Return [x, y] of the center of cell containing provided text 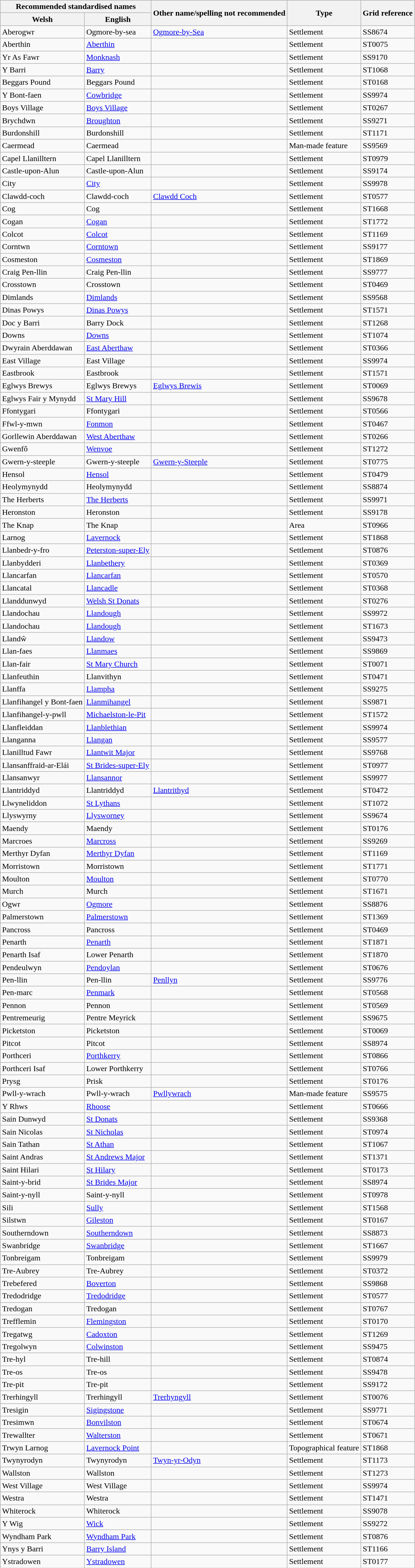
ST1471 [388, 1498]
ST1072 [388, 803]
Saint-y-brid [42, 1182]
SS9170 [388, 57]
Welsh [42, 19]
ST0874 [388, 1359]
Llansannor [118, 778]
SS9972 [388, 613]
ST1269 [388, 1334]
ST0569 [388, 1005]
SS9977 [388, 778]
Penllyn [219, 980]
ST0974 [388, 1132]
West Aberthaw [118, 436]
ST0168 [388, 82]
Llantwit Major [118, 752]
ST0570 [388, 576]
ST0676 [388, 968]
SS9177 [388, 247]
ST0076 [388, 1397]
Trewallter [42, 1435]
ST1074 [388, 335]
ST1166 [388, 1549]
Gileston [118, 1220]
Colwinston [118, 1346]
Flemingston [118, 1321]
SS9568 [388, 297]
Twyn-yr-Odyn [219, 1460]
Y Barri [42, 70]
SS9675 [388, 1018]
Lower Porthkerry [118, 1068]
Llyswyrny [42, 816]
Barry Dock [118, 323]
ST1771 [388, 866]
Y Bont-faen [42, 95]
SS9475 [388, 1346]
Ffwl-y-mwn [42, 424]
Llandow [118, 639]
Saint Hilari [42, 1169]
Grid reference [388, 13]
Lavernock Point [118, 1448]
Llangan [118, 740]
Llysworney [118, 816]
St Brides-super-Ely [118, 765]
St Andrews Major [118, 1157]
Fonmon [118, 424]
Llanmaes [118, 651]
Llansanffraid-ar-Elái [42, 765]
SS9678 [388, 399]
ST1667 [388, 1245]
St Mary Church [118, 664]
Penmark [118, 993]
SS9275 [388, 689]
ST0566 [388, 411]
Wenvoe [118, 449]
SS9368 [388, 1119]
Llandŵ [42, 639]
St Hilary [118, 1169]
Penarth Isaf [42, 955]
Yr As Fawr [42, 57]
Bonvilston [118, 1423]
SS9674 [388, 816]
ST1673 [388, 626]
ST0267 [388, 108]
Llanfihangel-y-pwll [42, 714]
SS9768 [388, 752]
Tregolwyn [42, 1346]
English [118, 19]
Llwyneliddon [42, 803]
Pen-marc [42, 993]
Tresimwn [42, 1423]
ST0266 [388, 436]
Doc y Barri [42, 323]
SS9271 [388, 120]
St Nicholas [118, 1132]
ST0979 [388, 158]
SS9078 [388, 1511]
Ogmore-by-sea [118, 32]
Peterston-super-Ely [118, 550]
Gorllewin Aberddawan [42, 436]
ST0170 [388, 1321]
Ogwr [42, 904]
SS8874 [388, 487]
ST0368 [388, 588]
ST0372 [388, 1271]
SS9575 [388, 1094]
ST1067 [388, 1144]
Dwyrain Aberddawan [42, 348]
ST1671 [388, 891]
Trebefered [42, 1283]
Gwenfô [42, 449]
Boverton [118, 1283]
Llanilltud Fawr [42, 752]
ST0075 [388, 45]
Llanbedr-y-fro [42, 550]
Pendeulwyn [42, 968]
Ogmore-by-Sea [219, 32]
St Lythans [118, 803]
Aberogwr [42, 32]
ST0467 [388, 424]
Barry [118, 70]
Silstwn [42, 1220]
SS9178 [388, 512]
Llan-fair [42, 664]
Pentre Meyrick [118, 1018]
Y Wig [42, 1523]
Monknash [118, 57]
ST0276 [388, 601]
ST1068 [388, 70]
Llanfleiddan [42, 727]
Type [324, 13]
Corntwn [42, 247]
ST0966 [388, 525]
Llanvithyn [118, 677]
Cowbridge [118, 95]
SS9478 [388, 1372]
Lavernock [118, 537]
SS9869 [388, 651]
SS9272 [388, 1523]
ST0568 [388, 993]
ST0866 [388, 1056]
Porthceri Isaf [42, 1068]
Sain Nicolas [42, 1132]
Trwyn Larnog [42, 1448]
Tre-hyl [42, 1359]
Sain Tathan [42, 1144]
SS9473 [388, 639]
ST1171 [388, 133]
Sigingstone [118, 1410]
Eglwys Brewis [219, 386]
Brychdwn [42, 120]
Recommended standardised names [76, 7]
Porthkerry [118, 1056]
ST0671 [388, 1435]
ST0775 [388, 462]
ST0167 [388, 1220]
ST0173 [388, 1169]
SS8674 [388, 32]
SS9971 [388, 500]
ST0977 [388, 765]
ST1869 [388, 259]
ST1371 [388, 1157]
Llan-faes [42, 651]
SS9871 [388, 702]
SS9569 [388, 145]
St Mary Hill [118, 399]
SS9978 [388, 184]
Broughton [118, 120]
Prysg [42, 1081]
East Aberthaw [118, 348]
ST0366 [388, 348]
St Donats [118, 1119]
Barry Island [118, 1549]
Eglwys Fair y Mynydd [42, 399]
Pendoylan [118, 968]
St Athan [118, 1144]
Walterston [118, 1435]
ST0767 [388, 1309]
ST1369 [388, 917]
ST0766 [388, 1068]
Lower Penarth [118, 955]
Llanfeuthin [42, 677]
Llampha [118, 689]
SS9577 [388, 740]
ST0071 [388, 664]
Clawdd Coch [219, 196]
Other name/spelling not recommended [219, 13]
ST0369 [388, 563]
ST1173 [388, 1460]
ST0479 [388, 474]
Llanffa [42, 689]
Gwern-y-Steeple [219, 462]
Cadoxton [118, 1334]
ST1268 [388, 323]
Prisk [118, 1081]
ST1871 [388, 942]
ST0472 [388, 790]
Topographical feature [324, 1448]
SS9174 [388, 171]
Llancatal [42, 588]
Pwllywrach [219, 1094]
Porthceri [42, 1056]
Llanbethery [118, 563]
SS9868 [388, 1283]
Marcross [118, 841]
Saint Andras [42, 1157]
Y Rhws [42, 1106]
Trefflemin [42, 1321]
SS8876 [388, 904]
SS9777 [388, 272]
SS9172 [388, 1385]
Wick [118, 1523]
SS9979 [388, 1258]
Sully [118, 1208]
Ynys y Barri [42, 1549]
ST1273 [388, 1473]
Larnog [42, 537]
ST1870 [388, 955]
Ogmore [118, 904]
ST1568 [388, 1208]
ST1668 [388, 209]
Tresigin [42, 1410]
ST0177 [388, 1561]
Llanmihangel [118, 702]
Rhoose [118, 1106]
Llanddunwyd [42, 601]
St Brides Major [118, 1182]
Llanfihangel y Bont-faen [42, 702]
ST0666 [388, 1106]
Trerhyngyll [219, 1397]
SS8873 [388, 1233]
Welsh St Donats [118, 601]
ST1772 [388, 222]
ST1272 [388, 449]
SS9771 [388, 1410]
Sili [42, 1208]
Sain Dunwyd [42, 1119]
Corntown [118, 247]
Marcroes [42, 841]
Tre-hill [118, 1359]
ST1572 [388, 714]
ST0978 [388, 1195]
ST0674 [388, 1423]
Llansanwyr [42, 778]
Llanbydderi [42, 563]
SS9269 [388, 841]
Area [324, 525]
SS9776 [388, 980]
Llantrithyd [219, 790]
Pentremeurig [42, 1018]
Llanganna [42, 740]
Llanblethian [118, 727]
Tregatwg [42, 1334]
Michaelston-le-Pit [118, 714]
ST0471 [388, 677]
ST0770 [388, 879]
Llancadle [118, 588]
